Find where the given text appears and provide that cell's center as (x, y) coordinate. 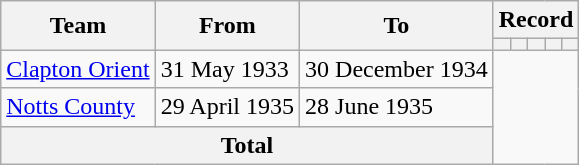
Notts County (78, 107)
Clapton Orient (78, 69)
Record (536, 20)
29 April 1935 (227, 107)
From (227, 26)
31 May 1933 (227, 69)
28 June 1935 (397, 107)
30 December 1934 (397, 69)
Total (247, 145)
Team (78, 26)
To (397, 26)
